Provide the [x, y] coordinate of the cell's center where the given text is located.  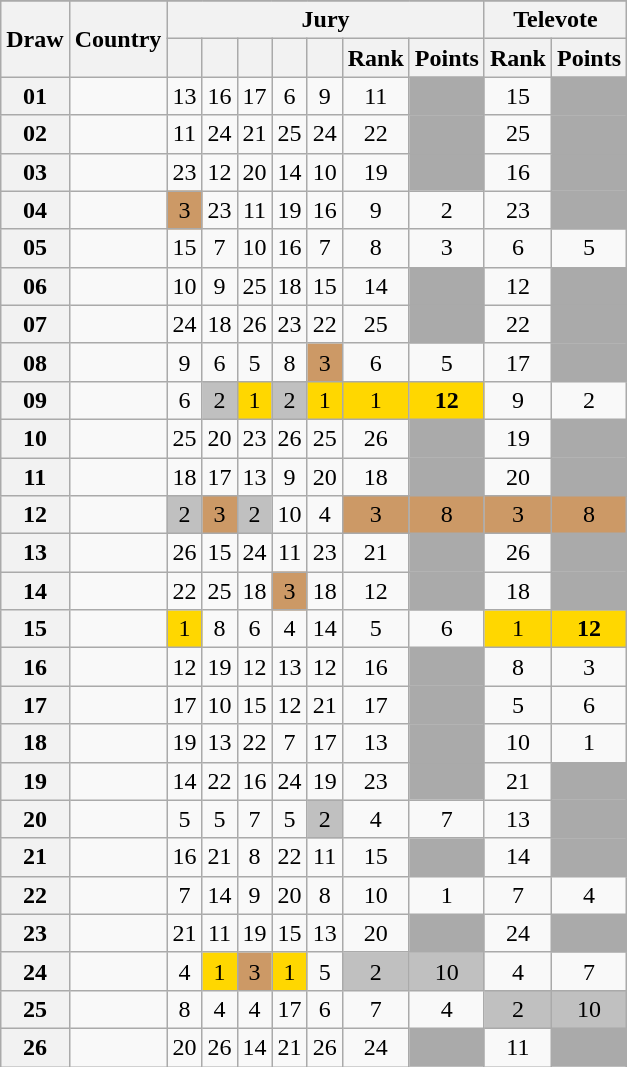
Televote [555, 20]
04 [35, 210]
Country [118, 39]
Jury [326, 20]
02 [35, 134]
01 [35, 96]
09 [35, 400]
03 [35, 172]
08 [35, 362]
05 [35, 248]
07 [35, 324]
06 [35, 286]
Draw [35, 39]
